Capture the cell that displays the provided text and extract its (x, y) central coordinate. 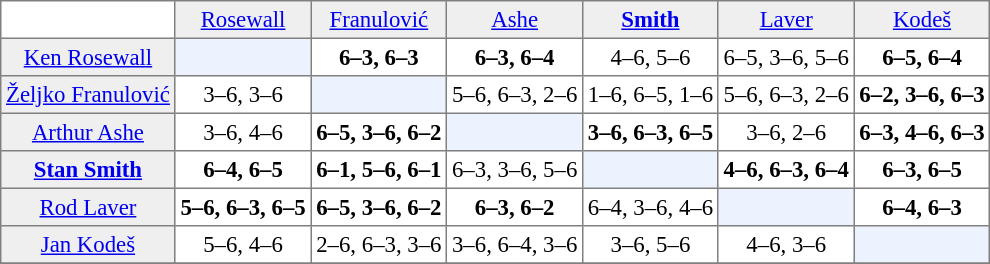
1–6, 6–5, 1–6 (651, 95)
3–6, 6–4, 3–6 (515, 245)
Ashe (515, 20)
Željko Franulović (88, 95)
6–2, 3–6, 6–3 (922, 95)
4–6, 5–6 (651, 57)
6–5, 3–6, 5–6 (786, 57)
6–4, 3–6, 4–6 (651, 207)
6–3, 6–5 (922, 170)
3–6, 5–6 (651, 245)
Arthur Ashe (88, 132)
6–3, 6–2 (515, 207)
6–3, 4–6, 6–3 (922, 132)
Rosewall (243, 20)
3–6, 6–3, 6–5 (651, 132)
Laver (786, 20)
Smith (651, 20)
6–5, 6–4 (922, 57)
Jan Kodeš (88, 245)
6–4, 6–5 (243, 170)
4–6, 6–3, 6–4 (786, 170)
2–6, 6–3, 3–6 (379, 245)
6–3, 6–4 (515, 57)
4–6, 3–6 (786, 245)
Stan Smith (88, 170)
3–6, 4–6 (243, 132)
5–6, 6–3, 6–5 (243, 207)
Rod Laver (88, 207)
6–3, 3–6, 5–6 (515, 170)
Franulović (379, 20)
5–6, 4–6 (243, 245)
Kodeš (922, 20)
6–4, 6–3 (922, 207)
Ken Rosewall (88, 57)
3–6, 2–6 (786, 132)
6–3, 6–3 (379, 57)
6–1, 5–6, 6–1 (379, 170)
3–6, 3–6 (243, 95)
